Scan for the cell matching the given text and deliver its [X, Y] coordinate at center. 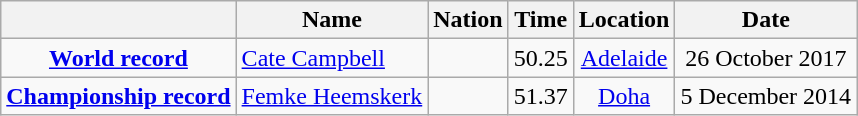
Time [540, 20]
World record [118, 58]
50.25 [540, 58]
26 October 2017 [766, 58]
Location [624, 20]
Cate Campbell [332, 58]
Doha [624, 96]
Femke Heemskerk [332, 96]
Nation [468, 20]
Adelaide [624, 58]
Date [766, 20]
Name [332, 20]
5 December 2014 [766, 96]
51.37 [540, 96]
Championship record [118, 96]
